Detect which cell encompasses the target text, then output its [X, Y] center coordinate. 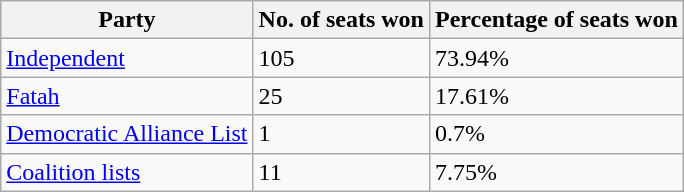
Fatah [127, 96]
73.94% [556, 58]
No. of seats won [341, 20]
105 [341, 58]
Percentage of seats won [556, 20]
7.75% [556, 172]
0.7% [556, 134]
Independent [127, 58]
17.61% [556, 96]
Coalition lists [127, 172]
Democratic Alliance List [127, 134]
25 [341, 96]
Party [127, 20]
11 [341, 172]
1 [341, 134]
